Pinpoint the cell where the given text exists, returning its (X, Y) midpoint coordinate. 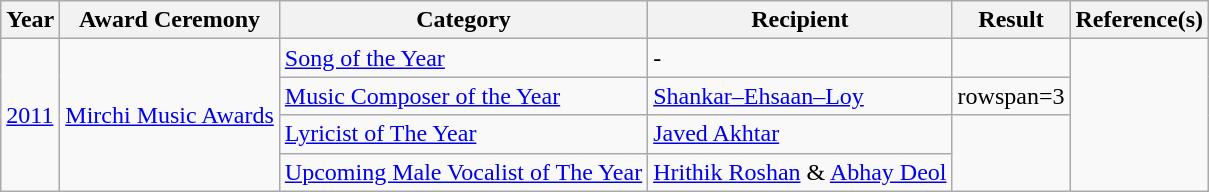
Reference(s) (1140, 20)
Category (463, 20)
Recipient (800, 20)
2011 (30, 115)
Song of the Year (463, 58)
Result (1011, 20)
Shankar–Ehsaan–Loy (800, 96)
- (800, 58)
Lyricist of The Year (463, 134)
Javed Akhtar (800, 134)
rowspan=3 (1011, 96)
Award Ceremony (170, 20)
Upcoming Male Vocalist of The Year (463, 172)
Mirchi Music Awards (170, 115)
Year (30, 20)
Music Composer of the Year (463, 96)
Hrithik Roshan & Abhay Deol (800, 172)
